Find where the given text appears and provide that cell's center as (x, y) coordinate. 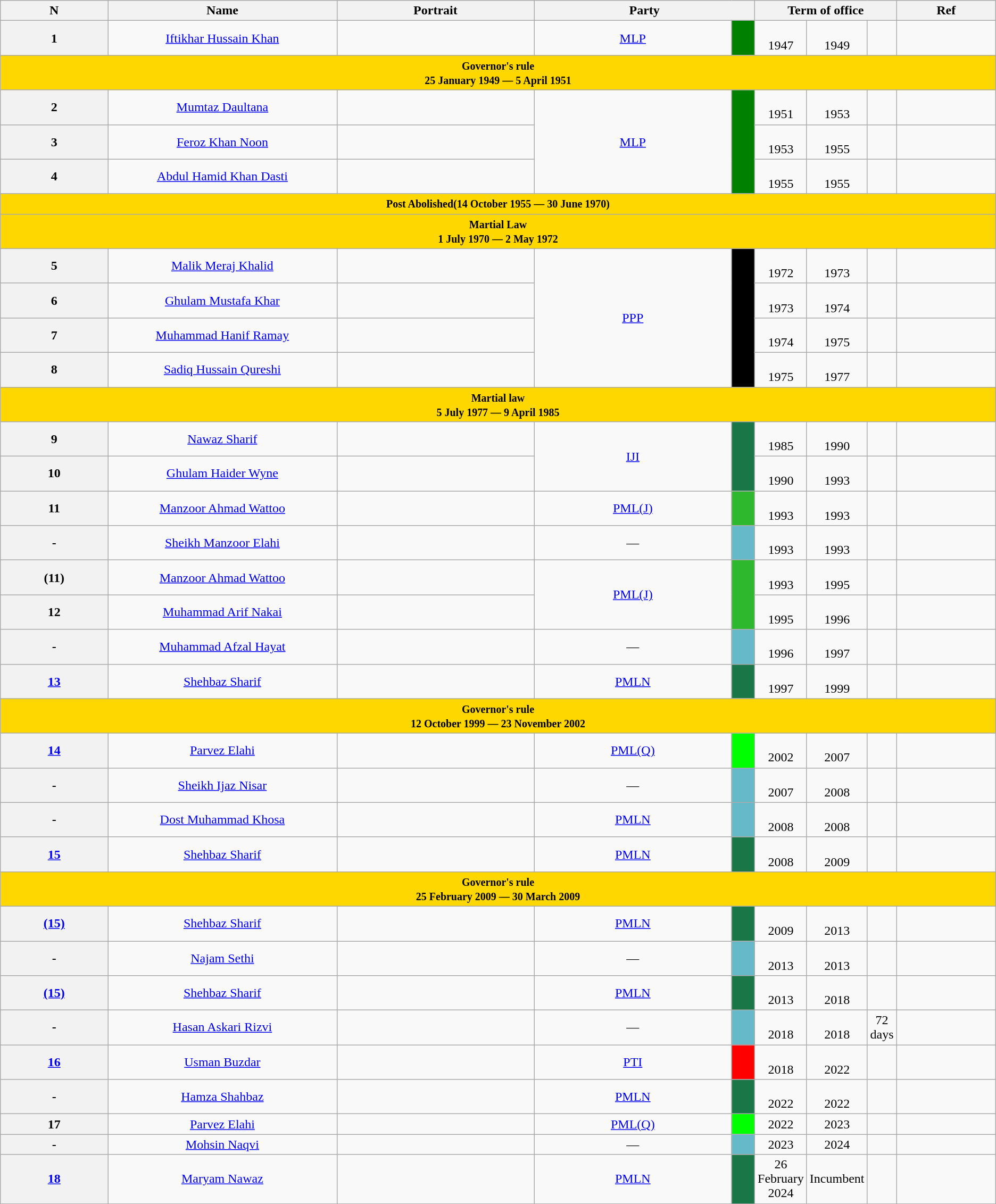
Name (222, 11)
Mumtaz Daultana (222, 107)
Muhammad Afzal Hayat (222, 647)
1972 (781, 266)
PPP (633, 318)
6 (54, 300)
Governor's rule12 October 1999 — 23 November 2002 (498, 716)
17 (54, 1124)
N (54, 11)
Ref (946, 11)
5 (54, 266)
10 (54, 474)
PTI (633, 1062)
(11) (54, 578)
Post Abolished(14 October 1955 — 30 June 1970) (498, 204)
Party (645, 11)
2002 (781, 750)
Incumbent (837, 1179)
Hamza Shahbaz (222, 1097)
IJI (633, 456)
12 (54, 612)
1 (54, 38)
Governor's rule25 February 2009 — 30 March 2009 (498, 889)
Malik Meraj Khalid (222, 266)
Muhammad Hanif Ramay (222, 335)
Governor's rule25 January 1949 — 5 April 1951 (498, 72)
Hasan Askari Rizvi (222, 1028)
Ghulam Mustafa Khar (222, 300)
Portrait (435, 11)
Mohsin Naqvi (222, 1144)
Dost Muhammad Khosa (222, 819)
1949 (837, 38)
1999 (837, 681)
16 (54, 1062)
2024 (837, 1144)
18 (54, 1179)
11 (54, 509)
Maryam Nawaz (222, 1179)
8 (54, 369)
Usman Buzdar (222, 1062)
Najam Sethi (222, 958)
26 February 2024 (781, 1179)
Ghulam Haider Wyne (222, 474)
1951 (781, 107)
14 (54, 750)
1985 (781, 439)
Sadiq Hussain Qureshi (222, 369)
72 days (882, 1028)
Sheikh Ijaz Nisar (222, 785)
Martial law5 July 1977 — 9 April 1985 (498, 404)
Feroz Khan Noon (222, 142)
Martial Law1 July 1970 — 2 May 1972 (498, 231)
1947 (781, 38)
Abdul Hamid Khan Dasti (222, 177)
Nawaz Sharif (222, 439)
Iftikhar Hussain Khan (222, 38)
2 (54, 107)
9 (54, 439)
15 (54, 854)
Sheikh Manzoor Elahi (222, 543)
7 (54, 335)
4 (54, 177)
3 (54, 142)
13 (54, 681)
Term of office (826, 11)
1977 (837, 369)
Muhammad Arif Nakai (222, 612)
